Scan for the cell matching the given text and deliver its (X, Y) coordinate at center. 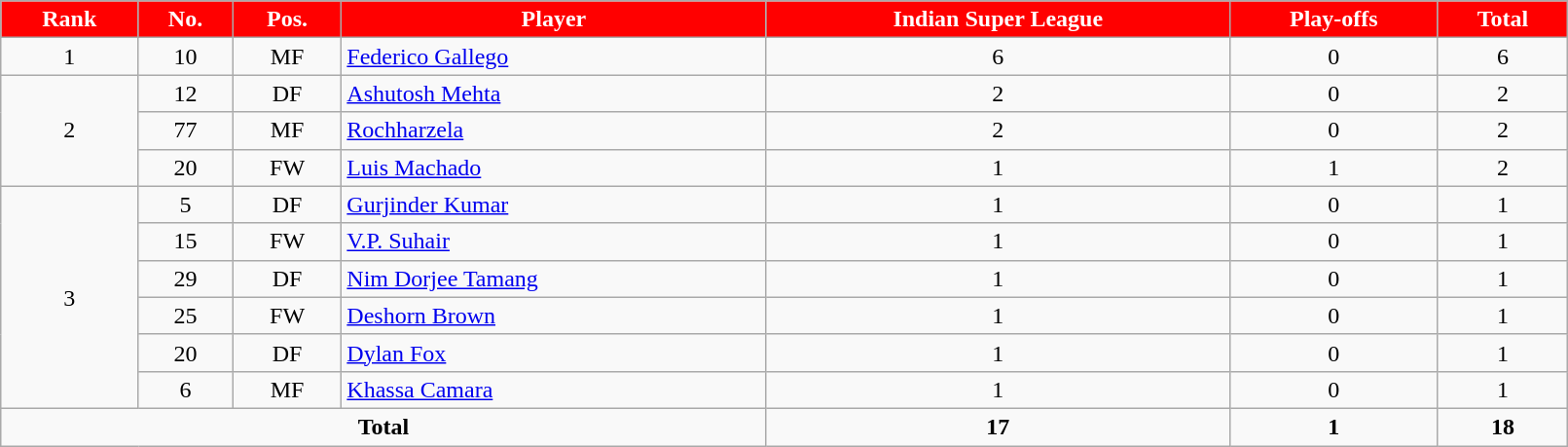
Deshorn Brown (554, 316)
Gurjinder Kumar (554, 205)
Pos. (287, 19)
5 (186, 205)
Federico Gallego (554, 56)
10 (186, 56)
29 (186, 279)
17 (998, 427)
Indian Super League (998, 19)
Khassa Camara (554, 390)
Ashutosh Mehta (554, 93)
77 (186, 130)
18 (1503, 427)
Dylan Fox (554, 353)
Player (554, 19)
15 (186, 242)
Luis Machado (554, 168)
12 (186, 93)
Nim Dorjee Tamang (554, 279)
No. (186, 19)
3 (70, 297)
Rochharzela (554, 130)
Play-offs (1333, 19)
V.P. Suhair (554, 242)
25 (186, 316)
Rank (70, 19)
